Locate the cell with the specified text and output its [x, y] center coordinate. 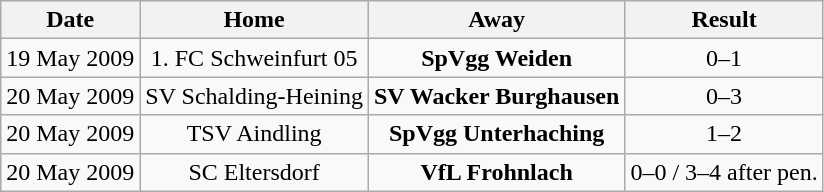
SpVgg Unterhaching [496, 134]
0–3 [724, 96]
19 May 2009 [70, 58]
Result [724, 20]
VfL Frohnlach [496, 172]
0–1 [724, 58]
SC Eltersdorf [254, 172]
1. FC Schweinfurt 05 [254, 58]
SpVgg Weiden [496, 58]
Away [496, 20]
SV Schalding-Heining [254, 96]
1–2 [724, 134]
Date [70, 20]
0–0 / 3–4 after pen. [724, 172]
TSV Aindling [254, 134]
SV Wacker Burghausen [496, 96]
Home [254, 20]
